Pinpoint the cell where the given text exists, returning its [x, y] midpoint coordinate. 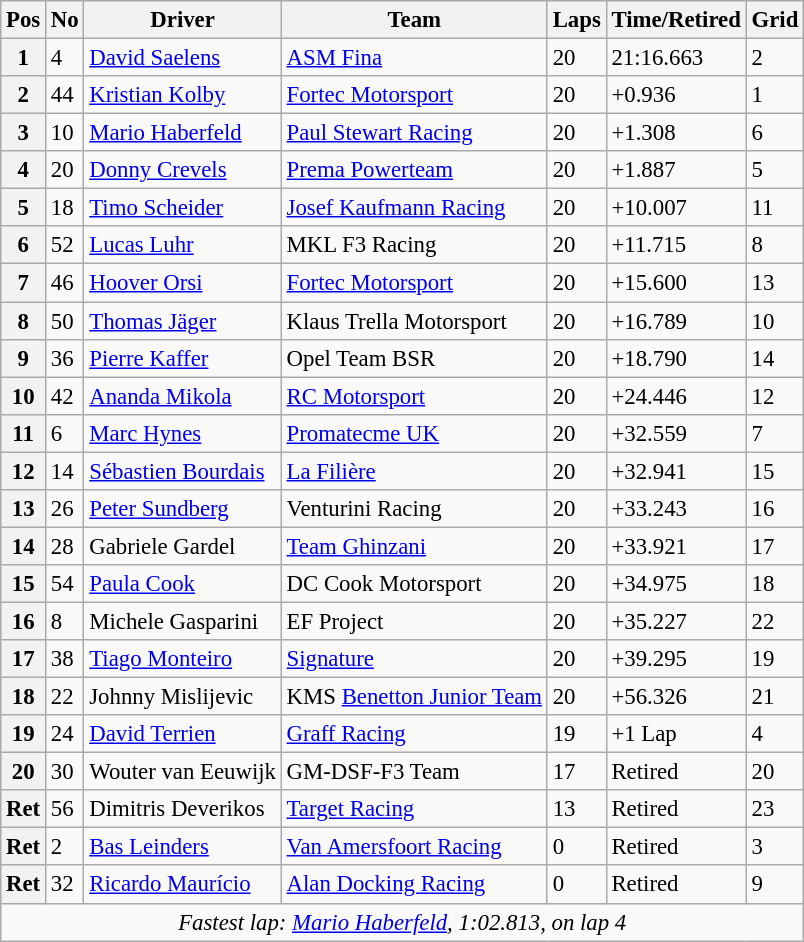
Paula Cook [182, 584]
GM-DSF-F3 Team [414, 772]
+33.243 [676, 509]
Alan Docking Racing [414, 885]
23 [774, 809]
24 [65, 734]
Team Ghinzani [414, 546]
MKL F3 Racing [414, 245]
Opel Team BSR [414, 358]
38 [65, 659]
42 [65, 396]
KMS Benetton Junior Team [414, 697]
DC Cook Motorsport [414, 584]
+15.600 [676, 283]
36 [65, 358]
+1.887 [676, 170]
Dimitris Deverikos [182, 809]
Lucas Luhr [182, 245]
Josef Kaufmann Racing [414, 208]
Pierre Kaffer [182, 358]
Marc Hynes [182, 433]
Team [414, 20]
30 [65, 772]
+32.559 [676, 433]
28 [65, 546]
Hoover Orsi [182, 283]
Prema Powerteam [414, 170]
Ananda Mikola [182, 396]
Laps [576, 20]
Johnny Mislijevic [182, 697]
Grid [774, 20]
Klaus Trella Motorsport [414, 321]
21:16.663 [676, 58]
Promatecme UK [414, 433]
+34.975 [676, 584]
Time/Retired [676, 20]
Wouter van Eeuwijk [182, 772]
+33.921 [676, 546]
+11.715 [676, 245]
Sébastien Bourdais [182, 471]
Kristian Kolby [182, 95]
Mario Haberfeld [182, 133]
+0.936 [676, 95]
Donny Crevels [182, 170]
44 [65, 95]
Thomas Jäger [182, 321]
+32.941 [676, 471]
+39.295 [676, 659]
+1.308 [676, 133]
Driver [182, 20]
52 [65, 245]
RC Motorsport [414, 396]
+24.446 [676, 396]
Gabriele Gardel [182, 546]
+10.007 [676, 208]
Paul Stewart Racing [414, 133]
Venturini Racing [414, 509]
+56.326 [676, 697]
La Filière [414, 471]
+1 Lap [676, 734]
+16.789 [676, 321]
Peter Sundberg [182, 509]
50 [65, 321]
Ricardo Maurício [182, 885]
+18.790 [676, 358]
Pos [24, 20]
David Saelens [182, 58]
21 [774, 697]
Timo Scheider [182, 208]
32 [65, 885]
Graff Racing [414, 734]
No [65, 20]
46 [65, 283]
EF Project [414, 621]
ASM Fina [414, 58]
Bas Leinders [182, 847]
David Terrien [182, 734]
Michele Gasparini [182, 621]
56 [65, 809]
Signature [414, 659]
26 [65, 509]
54 [65, 584]
Fastest lap: Mario Haberfeld, 1:02.813, on lap 4 [402, 922]
Target Racing [414, 809]
Tiago Monteiro [182, 659]
Van Amersfoort Racing [414, 847]
+35.227 [676, 621]
